Find where the given text appears and provide that cell's center as (X, Y) coordinate. 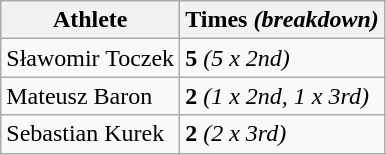
2 (1 x 2nd, 1 x 3rd) (282, 96)
Times (breakdown) (282, 20)
2 (2 x 3rd) (282, 134)
Sebastian Kurek (90, 134)
Sławomir Toczek (90, 58)
Athlete (90, 20)
5 (5 x 2nd) (282, 58)
Mateusz Baron (90, 96)
